Return (X, Y) of the center of cell containing provided text 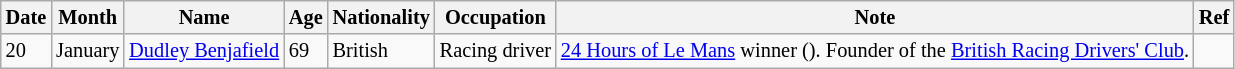
Note (875, 17)
Racing driver (496, 51)
20 (26, 51)
Name (204, 17)
69 (306, 51)
Age (306, 17)
Month (88, 17)
Ref (1214, 17)
Date (26, 17)
January (88, 51)
24 Hours of Le Mans winner (). Founder of the British Racing Drivers' Club. (875, 51)
Dudley Benjafield (204, 51)
British (382, 51)
Nationality (382, 17)
Occupation (496, 17)
